Return [x, y] of the center of cell containing provided text 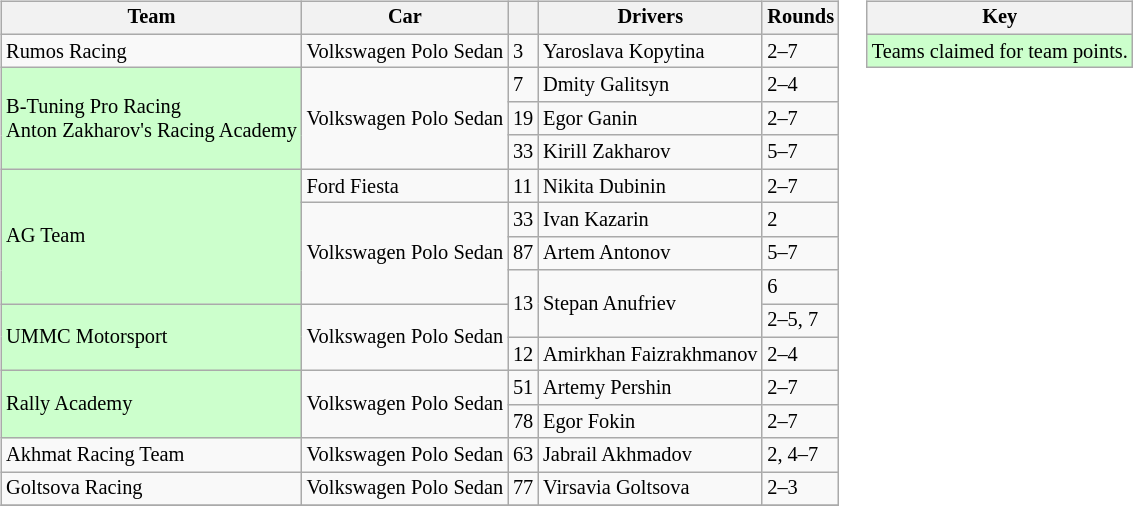
Virsavia Goltsova [650, 489]
UMMC Motorsport [151, 338]
Stepan Anufriev [650, 304]
Amirkhan Faizrakhmanov [650, 354]
Ford Fiesta [405, 186]
51 [523, 388]
77 [523, 489]
Key [1000, 18]
Dmity Galitsyn [650, 85]
6 [800, 287]
Nikita Dubinin [650, 186]
B-Tuning Pro RacingAnton Zakharov's Racing Academy [151, 118]
Egor Ganin [650, 119]
2 [800, 220]
Artem Antonov [650, 253]
Goltsova Racing [151, 489]
11 [523, 186]
3 [523, 51]
2–3 [800, 489]
Akhmat Racing Team [151, 455]
13 [523, 304]
Artemy Pershin [650, 388]
7 [523, 85]
Kirill Zakharov [650, 152]
63 [523, 455]
Team [151, 18]
Drivers [650, 18]
2, 4–7 [800, 455]
Rally Academy [151, 404]
2–5, 7 [800, 321]
12 [523, 354]
Rumos Racing [151, 51]
Egor Fokin [650, 422]
78 [523, 422]
Yaroslava Kopytina [650, 51]
Jabrail Akhmadov [650, 455]
Teams claimed for team points. [1000, 51]
Car [405, 18]
87 [523, 253]
19 [523, 119]
Rounds [800, 18]
AG Team [151, 236]
Ivan Kazarin [650, 220]
